Extract the [x, y] coordinate from the center of the cell holding the provided text.  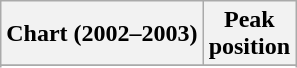
Chart (2002–2003) [102, 34]
Peakposition [249, 34]
